Scan for the cell matching the given text and deliver its [X, Y] coordinate at center. 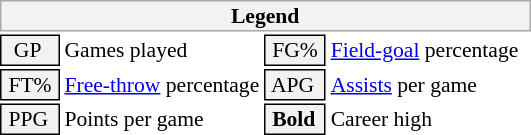
Legend [265, 16]
FG% [295, 50]
Free-throw percentage [162, 85]
APG [295, 85]
Assists per game [430, 85]
Games played [162, 50]
FT% [30, 85]
GP [30, 50]
Field-goal percentage [430, 50]
